Capture the cell that displays the provided text and extract its (X, Y) central coordinate. 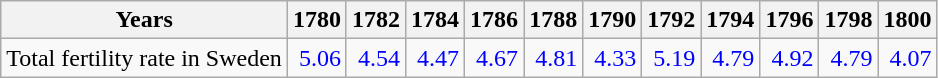
1796 (790, 20)
1788 (554, 20)
4.47 (436, 58)
1786 (494, 20)
Years (144, 20)
1794 (730, 20)
1782 (376, 20)
4.33 (612, 58)
Total fertility rate in Sweden (144, 58)
4.07 (908, 58)
4.92 (790, 58)
1784 (436, 20)
4.54 (376, 58)
1798 (848, 20)
1792 (672, 20)
1800 (908, 20)
4.81 (554, 58)
4.67 (494, 58)
5.06 (316, 58)
5.19 (672, 58)
1780 (316, 20)
1790 (612, 20)
